Find where the given text appears and provide that cell's center as (x, y) coordinate. 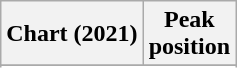
Chart (2021) (72, 34)
Peakposition (189, 34)
